Pinpoint the cell where the given text exists, returning its [x, y] midpoint coordinate. 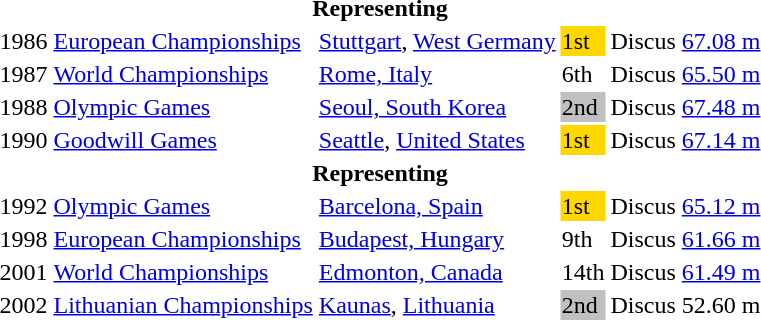
Goodwill Games [183, 140]
6th [583, 74]
Stuttgart, West Germany [437, 41]
Seattle, United States [437, 140]
14th [583, 272]
Edmonton, Canada [437, 272]
Seoul, South Korea [437, 107]
Lithuanian Championships [183, 305]
Barcelona, Spain [437, 206]
Rome, Italy [437, 74]
Budapest, Hungary [437, 239]
9th [583, 239]
Kaunas, Lithuania [437, 305]
